Return [X, Y] of the center of cell containing provided text 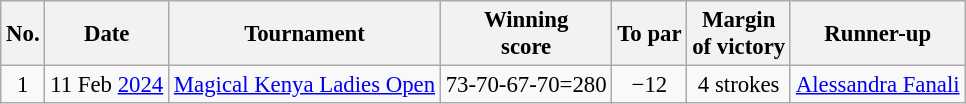
Magical Kenya Ladies Open [305, 85]
73-70-67-70=280 [526, 85]
4 strokes [739, 85]
Winningscore [526, 34]
Runner-up [877, 34]
Tournament [305, 34]
To par [650, 34]
Alessandra Fanali [877, 85]
11 Feb 2024 [107, 85]
−12 [650, 85]
1 [23, 85]
Marginof victory [739, 34]
No. [23, 34]
Date [107, 34]
